Detect which cell encompasses the target text, then output its (x, y) center coordinate. 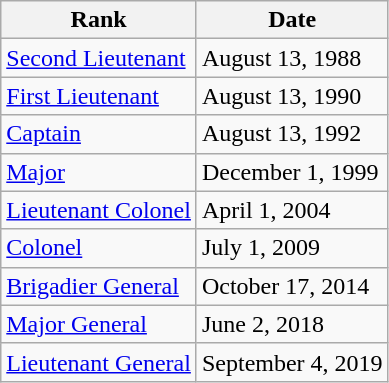
Colonel (99, 248)
October 17, 2014 (292, 286)
Lieutenant Colonel (99, 210)
August 13, 1992 (292, 134)
September 4, 2019 (292, 362)
July 1, 2009 (292, 248)
April 1, 2004 (292, 210)
Brigadier General (99, 286)
Captain (99, 134)
Date (292, 20)
August 13, 1990 (292, 96)
Second Lieutenant (99, 58)
Major General (99, 324)
Rank (99, 20)
June 2, 2018 (292, 324)
Lieutenant General (99, 362)
August 13, 1988 (292, 58)
December 1, 1999 (292, 172)
Major (99, 172)
First Lieutenant (99, 96)
